From the cell containing the given text, extract its center point as (X, Y) coordinate. 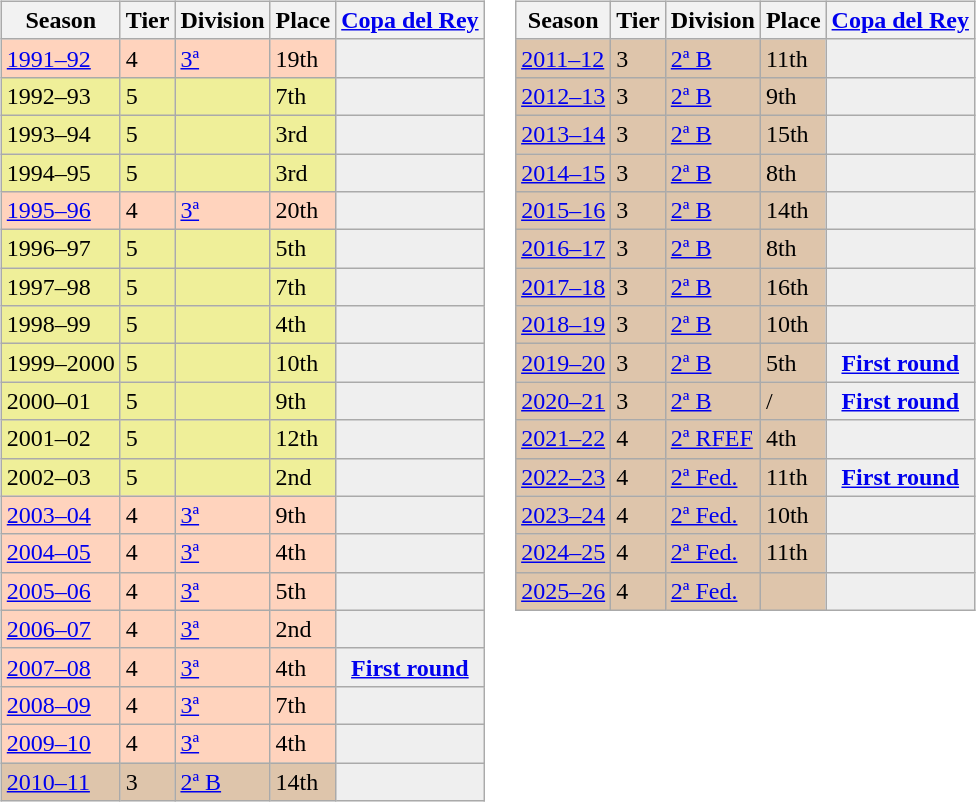
2008–09 (60, 705)
2021–22 (564, 439)
2009–10 (60, 743)
/ (793, 401)
2024–25 (564, 553)
2003–04 (60, 515)
16th (793, 287)
2006–07 (60, 629)
2014–15 (564, 173)
15th (793, 134)
2018–19 (564, 325)
2020–21 (564, 401)
1998–99 (60, 325)
1995–96 (60, 211)
2000–01 (60, 401)
2007–08 (60, 667)
2022–23 (564, 477)
2010–11 (60, 781)
1994–95 (60, 173)
1991–92 (60, 58)
1992–93 (60, 96)
2025–26 (564, 591)
2016–17 (564, 249)
2005–06 (60, 591)
2013–14 (564, 134)
2001–02 (60, 439)
2019–20 (564, 363)
19th (303, 58)
1997–98 (60, 287)
1996–97 (60, 249)
2ª RFEF (712, 439)
12th (303, 439)
20th (303, 211)
2023–24 (564, 515)
2012–13 (564, 96)
2011–12 (564, 58)
2004–05 (60, 553)
2017–18 (564, 287)
2015–16 (564, 211)
1993–94 (60, 134)
1999–2000 (60, 363)
2002–03 (60, 477)
